Output the [x, y] coordinate of the center of the cell containing the given text.  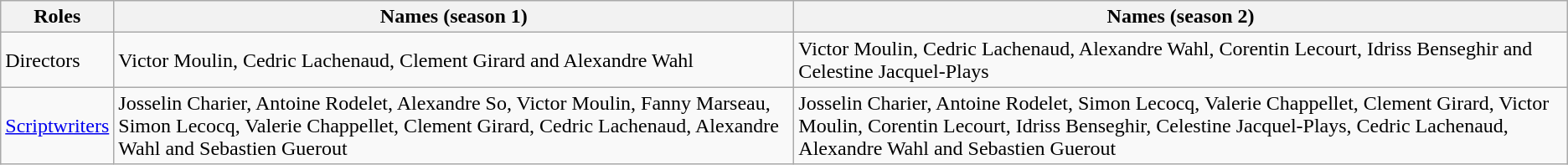
Names (season 1) [454, 17]
Names (season 2) [1181, 17]
Victor Moulin, Cedric Lachenaud, Clement Girard and Alexandre Wahl [454, 60]
Scriptwriters [57, 126]
Roles [57, 17]
Victor Moulin, Cedric Lachenaud, Alexandre Wahl, Corentin Lecourt, Idriss Benseghir and Celestine Jacquel-Plays [1181, 60]
Directors [57, 60]
